Extract the (x, y) coordinate from the center of the cell holding the provided text.  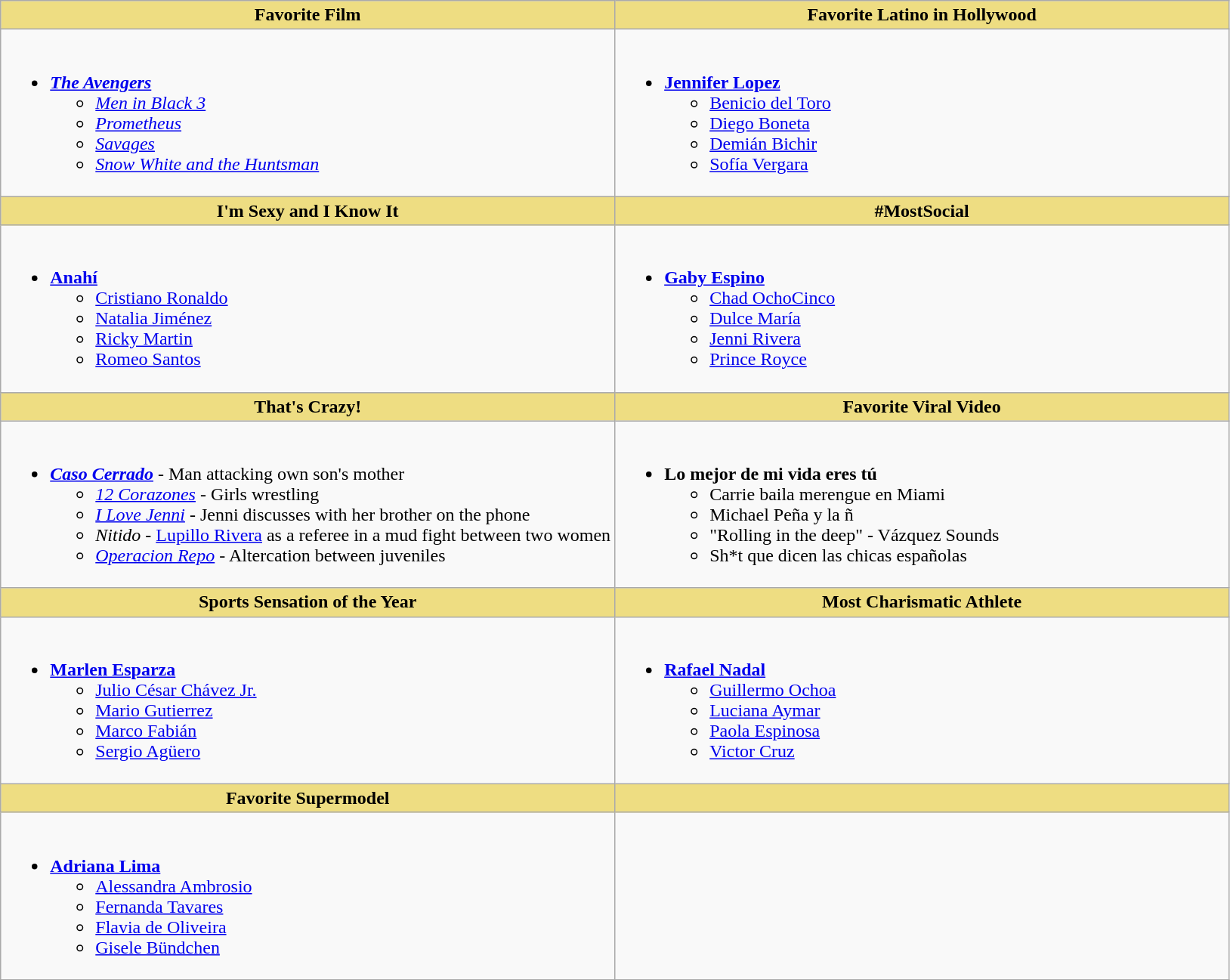
Favorite Film (308, 15)
Favorite Supermodel (308, 798)
That's Crazy! (308, 407)
Lo mejor de mi vida eres túCarrie baila merengue en MiamiMichael Peña y la ñ"Rolling in the deep" - Vázquez SoundsSh*t que dicen las chicas españolas (922, 505)
#MostSocial (922, 211)
I'm Sexy and I Know It (308, 211)
Favorite Latino in Hollywood (922, 15)
Gaby EspinoChad OchoCincoDulce MaríaJenni RiveraPrince Royce (922, 308)
Most Charismatic Athlete (922, 602)
Adriana LimaAlessandra AmbrosioFernanda TavaresFlavia de OliveiraGisele Bündchen (308, 896)
AnahíCristiano RonaldoNatalia JiménezRicky MartinRomeo Santos (308, 308)
The AvengersMen in Black 3PrometheusSavagesSnow White and the Huntsman (308, 113)
Favorite Viral Video (922, 407)
Marlen EsparzaJulio César Chávez Jr.Mario GutierrezMarco FabiánSergio Agüero (308, 700)
Rafael NadalGuillermo OchoaLuciana AymarPaola EspinosaVictor Cruz (922, 700)
Sports Sensation of the Year (308, 602)
Jennifer LopezBenicio del ToroDiego BonetaDemián BichirSofía Vergara (922, 113)
